Output the (X, Y) coordinate of the center of the cell containing the given text.  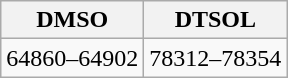
DTSOL (216, 20)
64860–64902 (72, 58)
78312–78354 (216, 58)
DMSO (72, 20)
